Provide the (X, Y) coordinate of the cell's center where the given text is located.  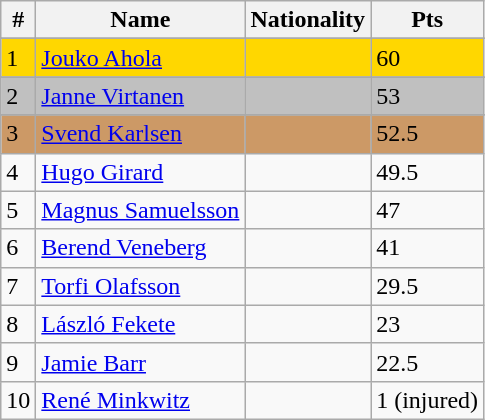
Torfi Olafsson (140, 286)
Berend Veneberg (140, 248)
Janne Virtanen (140, 96)
# (18, 20)
Name (140, 20)
2 (18, 96)
5 (18, 210)
9 (18, 362)
Nationality (308, 20)
László Fekete (140, 324)
41 (428, 248)
Hugo Girard (140, 172)
60 (428, 58)
7 (18, 286)
Pts (428, 20)
1 (18, 58)
22.5 (428, 362)
29.5 (428, 286)
4 (18, 172)
10 (18, 400)
52.5 (428, 134)
3 (18, 134)
1 (injured) (428, 400)
6 (18, 248)
René Minkwitz (140, 400)
49.5 (428, 172)
8 (18, 324)
Jamie Barr (140, 362)
Svend Karlsen (140, 134)
Jouko Ahola (140, 58)
Magnus Samuelsson (140, 210)
53 (428, 96)
47 (428, 210)
23 (428, 324)
